Output the (X, Y) coordinate of the center of the cell containing the given text.  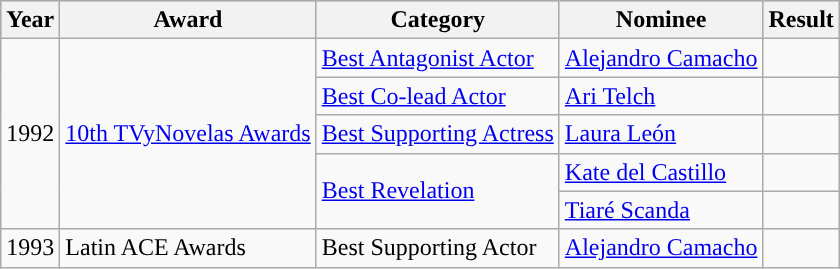
1993 (30, 248)
Best Co-lead Actor (438, 96)
Kate del Castillo (661, 172)
10th TVyNovelas Awards (188, 134)
Best Revelation (438, 191)
Tiaré Scanda (661, 210)
Laura León (661, 134)
Best Antagonist Actor (438, 58)
Nominee (661, 20)
Year (30, 20)
Ari Telch (661, 96)
Award (188, 20)
Result (801, 20)
1992 (30, 134)
Latin ACE Awards (188, 248)
Category (438, 20)
Best Supporting Actress (438, 134)
Best Supporting Actor (438, 248)
